Extract the (X, Y) coordinate from the center of the cell holding the provided text.  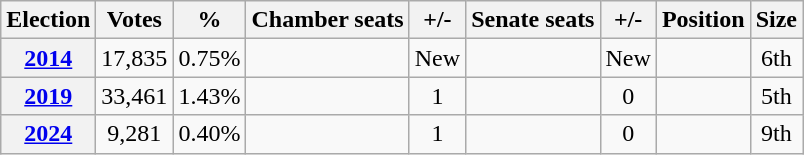
Size (776, 20)
6th (776, 58)
Votes (134, 20)
0.75% (210, 58)
9,281 (134, 134)
% (210, 20)
Senate seats (533, 20)
5th (776, 96)
2024 (48, 134)
17,835 (134, 58)
33,461 (134, 96)
Position (703, 20)
Election (48, 20)
1.43% (210, 96)
9th (776, 134)
0.40% (210, 134)
2019 (48, 96)
2014 (48, 58)
Chamber seats (328, 20)
